Pinpoint the cell where the given text exists, returning its (X, Y) midpoint coordinate. 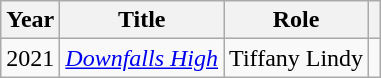
Year (30, 20)
Role (296, 20)
Downfalls High (142, 58)
Title (142, 20)
Tiffany Lindy (296, 58)
2021 (30, 58)
